Detect which cell encompasses the target text, then output its (X, Y) center coordinate. 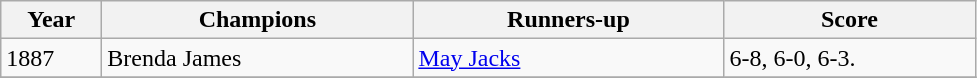
1887 (52, 58)
May Jacks (568, 58)
Year (52, 20)
Brenda James (258, 58)
Runners-up (568, 20)
Champions (258, 20)
Score (850, 20)
6-8, 6-0, 6-3. (850, 58)
